Scan for the cell matching the given text and deliver its (X, Y) coordinate at center. 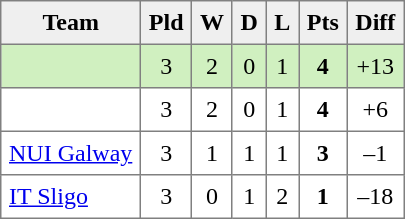
Diff (375, 23)
Team (71, 23)
NUI Galway (71, 153)
–18 (375, 197)
+6 (375, 110)
W (212, 23)
Pld (166, 23)
–1 (375, 153)
D (249, 23)
+13 (375, 66)
Pts (323, 23)
L (282, 23)
IT Sligo (71, 197)
